Identify which cell holds the provided text, then report its [X, Y] central coordinate. 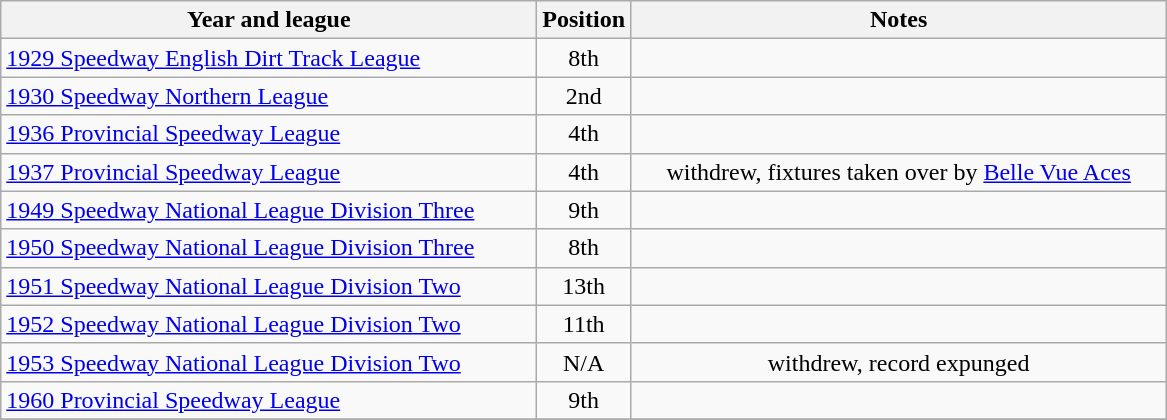
1951 Speedway National League Division Two [269, 286]
withdrew, fixtures taken over by Belle Vue Aces [899, 172]
1952 Speedway National League Division Two [269, 324]
1960 Provincial Speedway League [269, 400]
1950 Speedway National League Division Three [269, 248]
1936 Provincial Speedway League [269, 134]
2nd [584, 96]
Position [584, 20]
13th [584, 286]
1949 Speedway National League Division Three [269, 210]
1930 Speedway Northern League [269, 96]
1929 Speedway English Dirt Track League [269, 58]
1937 Provincial Speedway League [269, 172]
Year and league [269, 20]
N/A [584, 362]
withdrew, record expunged [899, 362]
1953 Speedway National League Division Two [269, 362]
11th [584, 324]
Notes [899, 20]
